Locate the cell with the specified text and output its [X, Y] center coordinate. 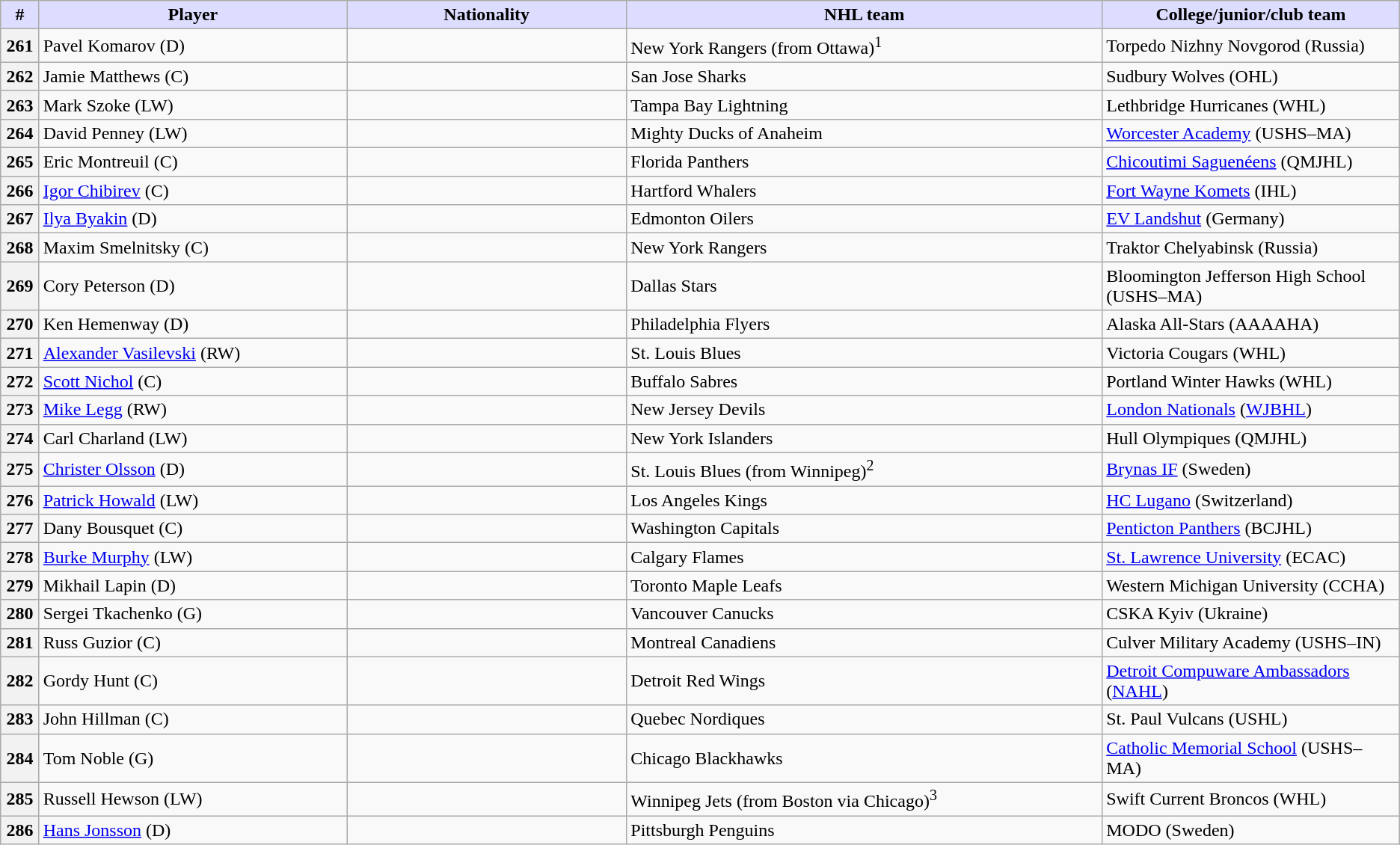
286 [19, 830]
270 [19, 325]
Chicago Blackhawks [865, 758]
Sudbury Wolves (OHL) [1251, 76]
264 [19, 133]
Toronto Maple Leafs [865, 586]
262 [19, 76]
New York Islanders [865, 438]
Tampa Bay Lightning [865, 105]
Hartford Whalers [865, 191]
Montreal Canadiens [865, 642]
Bloomington Jefferson High School (USHS–MA) [1251, 286]
Igor Chibirev (C) [193, 191]
Gordy Hunt (C) [193, 680]
281 [19, 642]
Jamie Matthews (C) [193, 76]
280 [19, 614]
Vancouver Canucks [865, 614]
276 [19, 500]
Patrick Howald (LW) [193, 500]
Pittsburgh Penguins [865, 830]
Florida Panthers [865, 162]
Catholic Memorial School (USHS–MA) [1251, 758]
272 [19, 381]
Russ Guzior (C) [193, 642]
Burke Murphy (LW) [193, 557]
267 [19, 219]
CSKA Kyiv (Ukraine) [1251, 614]
279 [19, 586]
Pavel Komarov (D) [193, 46]
EV Landshut (Germany) [1251, 219]
St. Paul Vulcans (USHL) [1251, 719]
Cory Peterson (D) [193, 286]
271 [19, 353]
Los Angeles Kings [865, 500]
Russell Hewson (LW) [193, 799]
284 [19, 758]
273 [19, 410]
St. Lawrence University (ECAC) [1251, 557]
Mighty Ducks of Anaheim [865, 133]
Alexander Vasilevski (RW) [193, 353]
Detroit Red Wings [865, 680]
Chicoutimi Saguenéens (QMJHL) [1251, 162]
Edmonton Oilers [865, 219]
Buffalo Sabres [865, 381]
Brynas IF (Sweden) [1251, 470]
College/junior/club team [1251, 15]
Swift Current Broncos (WHL) [1251, 799]
Scott Nichol (C) [193, 381]
Culver Military Academy (USHS–IN) [1251, 642]
Penticton Panthers (BCJHL) [1251, 529]
Worcester Academy (USHS–MA) [1251, 133]
Hans Jonsson (D) [193, 830]
Calgary Flames [865, 557]
NHL team [865, 15]
285 [19, 799]
Tom Noble (G) [193, 758]
Victoria Cougars (WHL) [1251, 353]
New Jersey Devils [865, 410]
Alaska All-Stars (AAAAHA) [1251, 325]
Maxim Smelnitsky (C) [193, 248]
Nationality [487, 15]
261 [19, 46]
277 [19, 529]
Hull Olympiques (QMJHL) [1251, 438]
266 [19, 191]
John Hillman (C) [193, 719]
Quebec Nordiques [865, 719]
Ken Hemenway (D) [193, 325]
269 [19, 286]
Dany Bousquet (C) [193, 529]
Eric Montreuil (C) [193, 162]
Lethbridge Hurricanes (WHL) [1251, 105]
278 [19, 557]
New York Rangers [865, 248]
Dallas Stars [865, 286]
Fort Wayne Komets (IHL) [1251, 191]
MODO (Sweden) [1251, 830]
David Penney (LW) [193, 133]
HC Lugano (Switzerland) [1251, 500]
275 [19, 470]
Western Michigan University (CCHA) [1251, 586]
Ilya Byakin (D) [193, 219]
New York Rangers (from Ottawa)1 [865, 46]
Carl Charland (LW) [193, 438]
St. Louis Blues (from Winnipeg)2 [865, 470]
Portland Winter Hawks (WHL) [1251, 381]
Winnipeg Jets (from Boston via Chicago)3 [865, 799]
Philadelphia Flyers [865, 325]
Mark Szoke (LW) [193, 105]
274 [19, 438]
Washington Capitals [865, 529]
Mike Legg (RW) [193, 410]
Player [193, 15]
283 [19, 719]
265 [19, 162]
# [19, 15]
Mikhail Lapin (D) [193, 586]
263 [19, 105]
Detroit Compuware Ambassadors (NAHL) [1251, 680]
St. Louis Blues [865, 353]
Christer Olsson (D) [193, 470]
Traktor Chelyabinsk (Russia) [1251, 248]
282 [19, 680]
London Nationals (WJBHL) [1251, 410]
268 [19, 248]
Sergei Tkachenko (G) [193, 614]
San Jose Sharks [865, 76]
Torpedo Nizhny Novgorod (Russia) [1251, 46]
